Provide the (X, Y) coordinate of the cell's center where the given text is located.  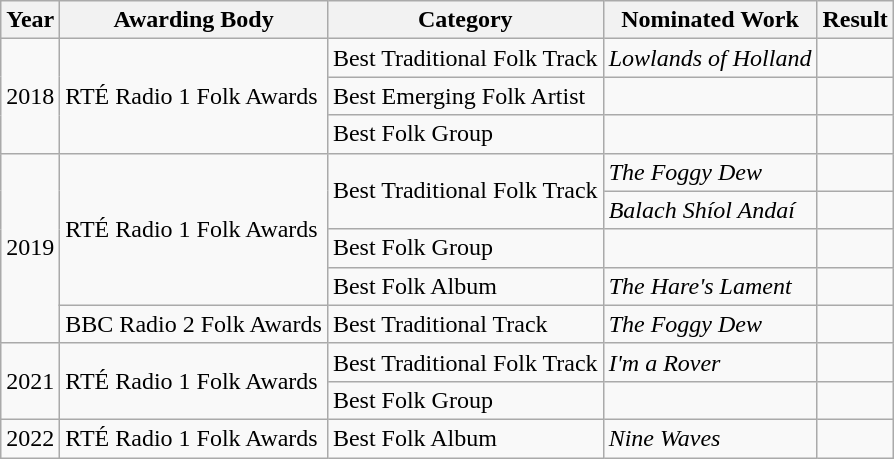
Lowlands of Holland (710, 58)
The Hare's Lament (710, 286)
2021 (30, 381)
2018 (30, 96)
Best Traditional Track (465, 324)
Awarding Body (194, 20)
Nominated Work (710, 20)
Nine Waves (710, 438)
Best Emerging Folk Artist (465, 96)
Year (30, 20)
2022 (30, 438)
Category (465, 20)
BBC Radio 2 Folk Awards (194, 324)
I'm a Rover (710, 362)
2019 (30, 248)
Balach Shíol Andaí (710, 210)
Result (855, 20)
